Search for the cell housing the specified text and yield its [x, y] center coordinate. 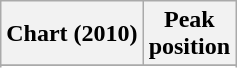
Peak position [189, 34]
Chart (2010) [72, 34]
